Return (x, y) of the center of cell containing provided text 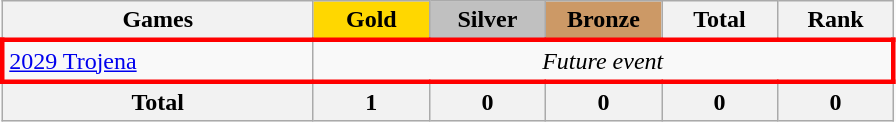
Silver (487, 21)
Rank (836, 21)
Future event (603, 60)
2029 Trojena (158, 60)
Gold (371, 21)
Games (158, 21)
Bronze (603, 21)
1 (371, 101)
